Capture the cell that displays the provided text and extract its [x, y] central coordinate. 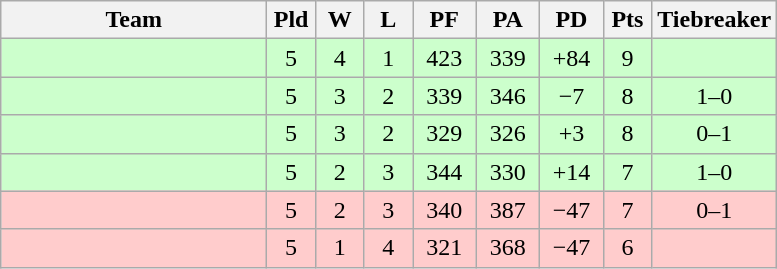
387 [508, 210]
344 [444, 172]
9 [628, 58]
L [388, 20]
330 [508, 172]
+3 [572, 134]
340 [444, 210]
+84 [572, 58]
PD [572, 20]
329 [444, 134]
346 [508, 96]
PA [508, 20]
423 [444, 58]
PF [444, 20]
368 [508, 248]
321 [444, 248]
W [340, 20]
6 [628, 248]
−7 [572, 96]
Pld [292, 20]
Team [134, 20]
Pts [628, 20]
Tiebreaker [714, 20]
326 [508, 134]
+14 [572, 172]
